Find where the given text appears and provide that cell's center as [x, y] coordinate. 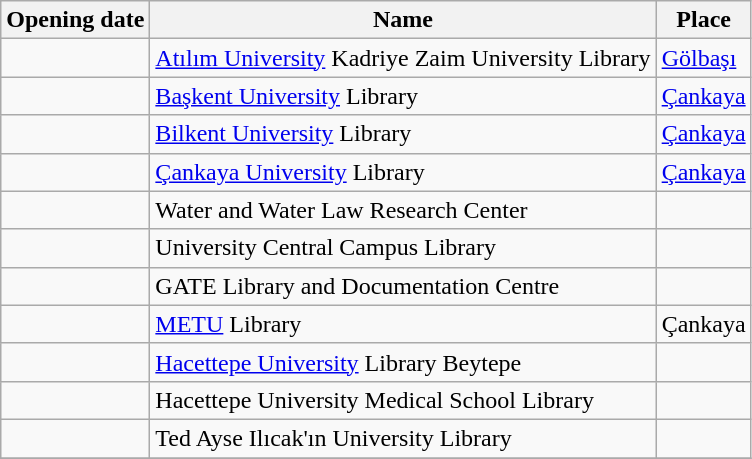
Name [403, 20]
Ted Ayse Ilıcak'ın University Library [403, 438]
Gölbaşı [704, 58]
Opening date [76, 20]
University Central Campus Library [403, 248]
METU Library [403, 324]
Atılım University Kadriye Zaim University Library [403, 58]
Çankaya University Library [403, 172]
Başkent University Library [403, 96]
Water and Water Law Research Center [403, 210]
Hacettepe University Medical School Library [403, 400]
Bilkent University Library [403, 134]
Place [704, 20]
Hacettepe University Library Beytepe [403, 362]
GATE Library and Documentation Centre [403, 286]
